From the cell containing the given text, extract its center point as [x, y] coordinate. 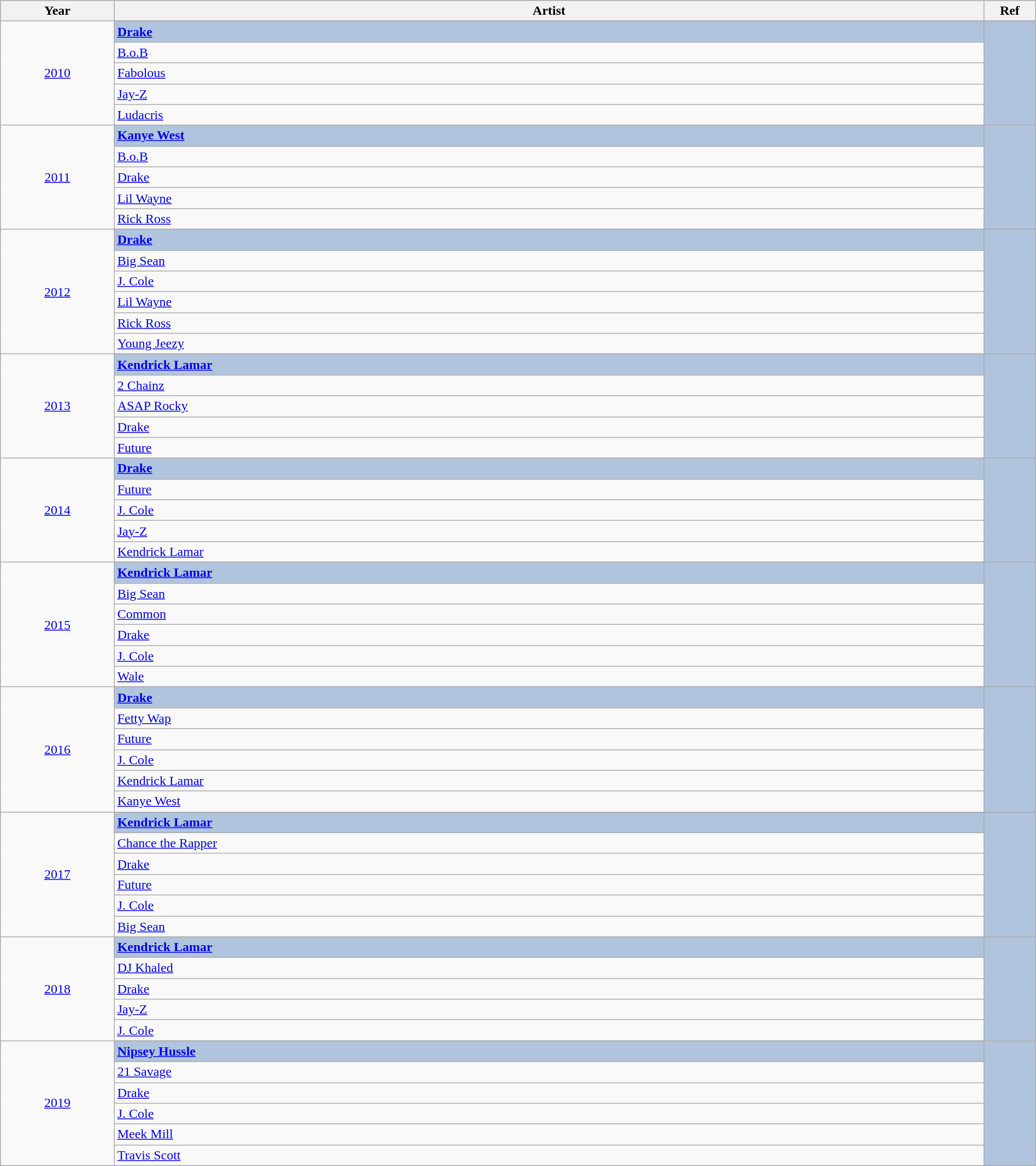
21 Savage [549, 1072]
Travis Scott [549, 1155]
Wale [549, 677]
2018 [57, 989]
Ref [1010, 11]
Nipsey Hussle [549, 1051]
2013 [57, 406]
ASAP Rocky [549, 406]
2016 [57, 749]
Artist [549, 11]
2011 [57, 177]
Fabolous [549, 73]
2017 [57, 874]
DJ Khaled [549, 968]
Fetty Wap [549, 718]
Young Jeezy [549, 344]
Common [549, 614]
Chance the Rapper [549, 843]
2014 [57, 510]
Ludacris [549, 115]
Year [57, 11]
2 Chainz [549, 385]
2015 [57, 624]
2019 [57, 1103]
2010 [57, 73]
Meek Mill [549, 1134]
2012 [57, 291]
